Return (x, y) of the center of cell containing provided text 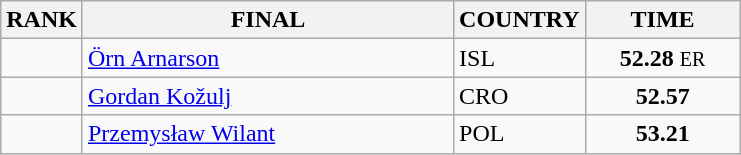
Przemysław Wilant (268, 134)
52.57 (662, 96)
RANK (42, 20)
Gordan Kožulj (268, 96)
ISL (520, 58)
CRO (520, 96)
53.21 (662, 134)
POL (520, 134)
FINAL (268, 20)
TIME (662, 20)
52.28 ER (662, 58)
COUNTRY (520, 20)
Örn Arnarson (268, 58)
